For the text-containing cell, return its midpoint in [X, Y] coordinate format. 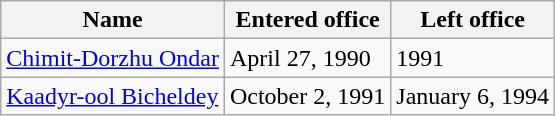
Left office [473, 20]
October 2, 1991 [307, 96]
January 6, 1994 [473, 96]
Entered office [307, 20]
Chimit-Dorzhu Ondar [113, 58]
Name [113, 20]
April 27, 1990 [307, 58]
Kaadyr-ool Bicheldey [113, 96]
1991 [473, 58]
